Capture the cell that displays the provided text and extract its [X, Y] central coordinate. 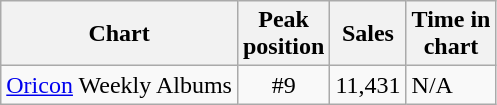
#9 [283, 85]
Time inchart [451, 34]
Peakposition [283, 34]
N/A [451, 85]
11,431 [368, 85]
Oricon Weekly Albums [120, 85]
Chart [120, 34]
Sales [368, 34]
